Search for the cell housing the specified text and yield its [x, y] center coordinate. 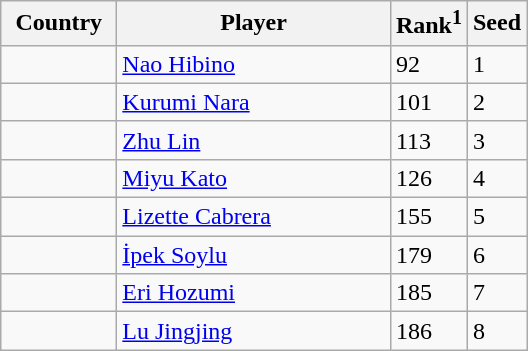
6 [496, 255]
185 [428, 293]
92 [428, 64]
1 [496, 64]
Nao Hibino [254, 64]
155 [428, 217]
3 [496, 140]
Country [59, 24]
Lu Jingjing [254, 331]
Rank1 [428, 24]
İpek Soylu [254, 255]
186 [428, 331]
4 [496, 178]
113 [428, 140]
179 [428, 255]
2 [496, 102]
126 [428, 178]
Lizette Cabrera [254, 217]
101 [428, 102]
Kurumi Nara [254, 102]
5 [496, 217]
Player [254, 24]
7 [496, 293]
8 [496, 331]
Miyu Kato [254, 178]
Seed [496, 24]
Eri Hozumi [254, 293]
Zhu Lin [254, 140]
